Locate the cell with the specified text and output its [X, Y] center coordinate. 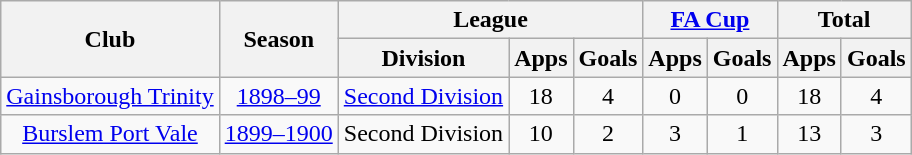
Gainsborough Trinity [110, 96]
Total [844, 20]
10 [541, 134]
2 [608, 134]
Burslem Port Vale [110, 134]
13 [809, 134]
1899–1900 [278, 134]
Division [423, 58]
1898–99 [278, 96]
League [490, 20]
FA Cup [710, 20]
Club [110, 39]
Season [278, 39]
1 [742, 134]
